Identify which cell holds the provided text, then report its (x, y) central coordinate. 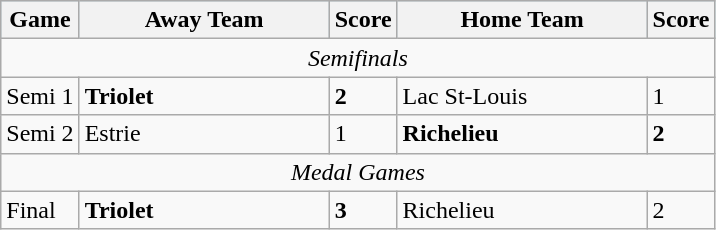
Final (40, 210)
3 (363, 210)
Estrie (204, 134)
Semifinals (358, 58)
Medal Games (358, 172)
Semi 2 (40, 134)
Lac St-Louis (522, 96)
Semi 1 (40, 96)
Away Team (204, 20)
Home Team (522, 20)
Game (40, 20)
